Scan for the cell matching the given text and deliver its [X, Y] coordinate at center. 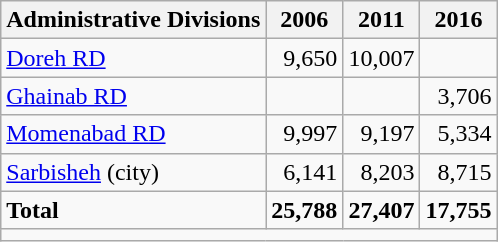
10,007 [382, 58]
Administrative Divisions [134, 20]
Ghainab RD [134, 96]
9,197 [382, 134]
25,788 [304, 210]
5,334 [458, 134]
Doreh RD [134, 58]
6,141 [304, 172]
8,203 [382, 172]
2011 [382, 20]
Total [134, 210]
3,706 [458, 96]
Momenabad RD [134, 134]
9,650 [304, 58]
8,715 [458, 172]
Sarbisheh (city) [134, 172]
2016 [458, 20]
17,755 [458, 210]
9,997 [304, 134]
27,407 [382, 210]
2006 [304, 20]
